Locate the cell with the specified text and output its [X, Y] center coordinate. 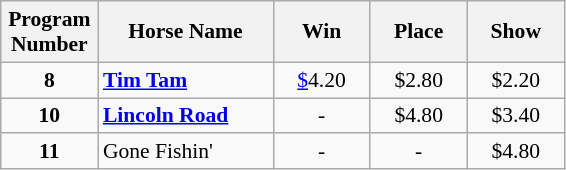
Gone Fishin' [186, 152]
11 [50, 152]
Place [418, 32]
Program Number [50, 32]
Tim Tam [186, 80]
$2.20 [516, 80]
$3.40 [516, 116]
$4.20 [322, 80]
Show [516, 32]
$2.80 [418, 80]
8 [50, 80]
Horse Name [186, 32]
Lincoln Road [186, 116]
Win [322, 32]
10 [50, 116]
